Capture the cell that displays the provided text and extract its [x, y] central coordinate. 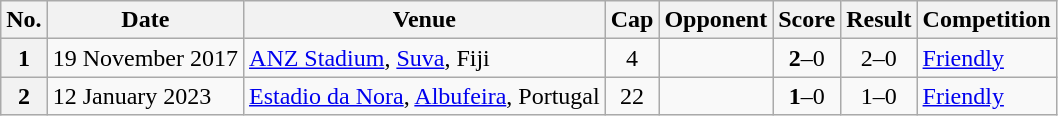
ANZ Stadium, Suva, Fiji [425, 58]
22 [632, 96]
Cap [632, 20]
12 January 2023 [145, 96]
Estadio da Nora, Albufeira, Portugal [425, 96]
Score [807, 20]
4 [632, 58]
1 [24, 58]
No. [24, 20]
19 November 2017 [145, 58]
Venue [425, 20]
Competition [986, 20]
Opponent [716, 20]
Date [145, 20]
Result [879, 20]
2 [24, 96]
